Provide the (x, y) coordinate of the cell's center where the given text is located.  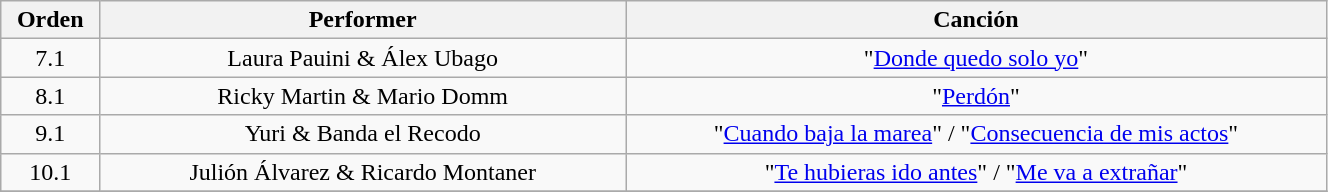
Julión Álvarez & Ricardo Montaner (363, 172)
Ricky Martin & Mario Domm (363, 96)
Laura Pauini & Álex Ubago (363, 58)
"Cuando baja la marea" / "Consecuencia de mis actos" (976, 134)
"Donde quedo solo yo" (976, 58)
Performer (363, 20)
Yuri & Banda el Recodo (363, 134)
9.1 (50, 134)
Orden (50, 20)
"Te hubieras ido antes" / "Me va a extrañar" (976, 172)
10.1 (50, 172)
Canción (976, 20)
7.1 (50, 58)
"Perdón" (976, 96)
8.1 (50, 96)
